Find where the given text appears and provide that cell's center as [x, y] coordinate. 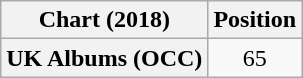
65 [255, 58]
Chart (2018) [104, 20]
UK Albums (OCC) [104, 58]
Position [255, 20]
